Return the (x, y) coordinate for the center point of the cell that contains the specified text.  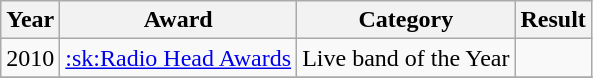
2010 (30, 58)
Year (30, 20)
:sk:Radio Head Awards (178, 58)
Result (553, 20)
Live band of the Year (406, 58)
Category (406, 20)
Award (178, 20)
